From the cell containing the given text, extract its center point as [x, y] coordinate. 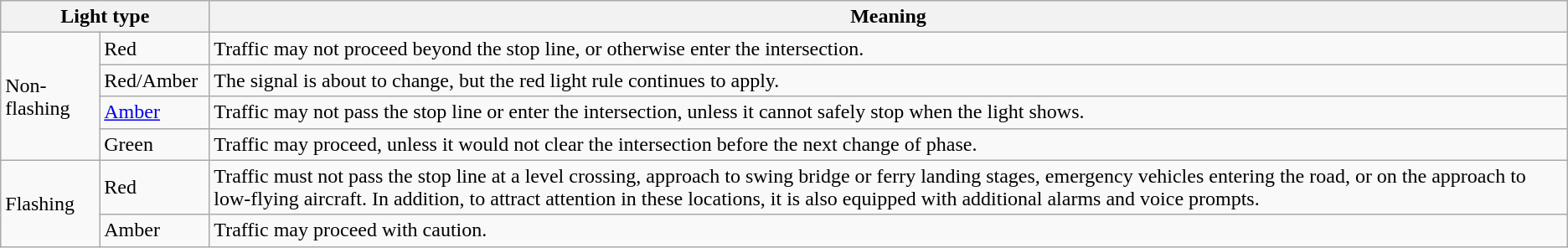
Red/Amber [154, 80]
Traffic may proceed with caution. [888, 230]
Meaning [888, 17]
Green [154, 144]
Flashing [50, 203]
The signal is about to change, but the red light rule continues to apply. [888, 80]
Traffic may not pass the stop line or enter the intersection, unless it cannot safely stop when the light shows. [888, 112]
Non-flashing [50, 96]
Traffic may proceed, unless it would not clear the intersection before the next change of phase. [888, 144]
Light type [106, 17]
Traffic may not proceed beyond the stop line, or otherwise enter the intersection. [888, 49]
